Determine the [x, y] coordinate at the center of the cell enclosing the given text.  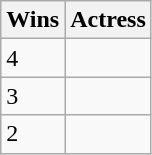
4 [33, 58]
2 [33, 134]
3 [33, 96]
Wins [33, 20]
Actress [108, 20]
